Pinpoint the cell where the given text exists, returning its [X, Y] midpoint coordinate. 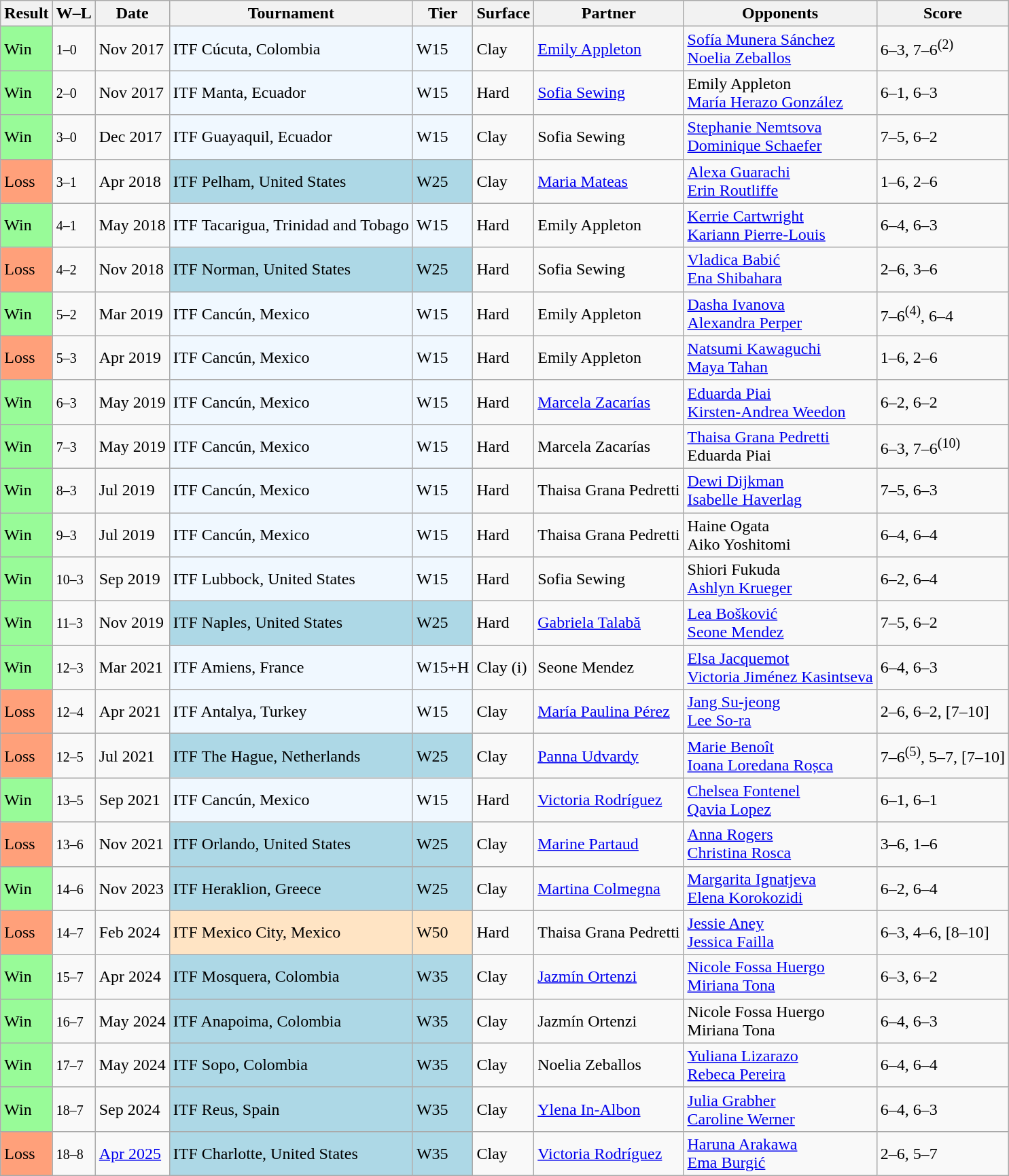
W15+H [443, 667]
ITF Guayaquil, Ecuador [291, 137]
Eduarda Piai Kirsten-Andrea Weedon [780, 402]
3–0 [73, 137]
Mar 2021 [132, 667]
Mar 2019 [132, 314]
Tournament [291, 14]
W–L [73, 14]
Yuliana Lizarazo Rebeca Pereira [780, 1065]
Alexa Guarachi Erin Routliffe [780, 181]
6–3, 7–6(10) [942, 446]
ITF Mosquera, Colombia [291, 977]
ITF Lubbock, United States [291, 579]
María Paulina Pérez [609, 712]
ITF The Hague, Netherlands [291, 755]
Kerrie Cartwright Kariann Pierre-Louis [780, 226]
5–2 [73, 314]
Haine Ogata Aiko Yoshitomi [780, 534]
Nov 2023 [132, 889]
2–6, 5–7 [942, 1154]
2–0 [73, 92]
9–3 [73, 534]
Jul 2021 [132, 755]
Chelsea Fontenel Qavia Lopez [780, 800]
Sep 2024 [132, 1109]
1–0 [73, 49]
Martina Colmegna [609, 889]
Stephanie Nemtsova Dominique Schaefer [780, 137]
ITF Amiens, France [291, 667]
6–3, 6–2 [942, 977]
ITF Charlotte, United States [291, 1154]
ITF Antalya, Turkey [291, 712]
3–6, 1–6 [942, 844]
15–7 [73, 977]
12–3 [73, 667]
Marine Partaud [609, 844]
Score [942, 14]
ITF Naples, United States [291, 624]
ITF Pelham, United States [291, 181]
Dec 2017 [132, 137]
14–6 [73, 889]
Date [132, 14]
ITF Anapoima, Colombia [291, 1020]
3–1 [73, 181]
6–1, 6–1 [942, 800]
Result [26, 14]
Lea Bošković Seone Mendez [780, 624]
2–6, 6–2, [7–10] [942, 712]
Jessie Aney Jessica Failla [780, 932]
Haruna Arakawa Ema Burgić [780, 1154]
Elsa Jacquemot Victoria Jiménez Kasintseva [780, 667]
Jang Su-jeong Lee So-ra [780, 712]
13–6 [73, 844]
Surface [503, 14]
12–4 [73, 712]
Tier [443, 14]
May 2018 [132, 226]
Apr 2021 [132, 712]
Nov 2019 [132, 624]
Noelia Zeballos [609, 1065]
ITF Norman, United States [291, 269]
Maria Mateas [609, 181]
7–6(4), 6–4 [942, 314]
8–3 [73, 491]
Nov 2021 [132, 844]
Dasha Ivanova Alexandra Perper [780, 314]
14–7 [73, 932]
Feb 2024 [132, 932]
2–6, 3–6 [942, 269]
Anna Rogers Christina Rosca [780, 844]
ITF Cúcuta, Colombia [291, 49]
Shiori Fukuda Ashlyn Krueger [780, 579]
ITF Tacarigua, Trinidad and Tobago [291, 226]
ITF Reus, Spain [291, 1109]
Julia Grabher Caroline Werner [780, 1109]
6–3, 7–6(2) [942, 49]
Panna Udvardy [609, 755]
ITF Manta, Ecuador [291, 92]
Dewi Dijkman Isabelle Haverlag [780, 491]
Apr 2018 [132, 181]
ITF Heraklion, Greece [291, 889]
11–3 [73, 624]
16–7 [73, 1020]
W50 [443, 932]
7–6(5), 5–7, [7–10] [942, 755]
Thaisa Grana Pedretti Eduarda Piai [780, 446]
ITF Mexico City, Mexico [291, 932]
ITF Orlando, United States [291, 844]
Sofía Munera Sánchez Noelia Zeballos [780, 49]
Apr 2025 [132, 1154]
6–3 [73, 402]
7–3 [73, 446]
Seone Mendez [609, 667]
Gabriela Talabă [609, 624]
Margarita Ignatjeva Elena Korokozidi [780, 889]
6–3, 4–6, [8–10] [942, 932]
4–1 [73, 226]
Apr 2019 [132, 357]
Vladica Babić Ena Shibahara [780, 269]
Emily Appleton María Herazo González [780, 92]
ITF Sopo, Colombia [291, 1065]
17–7 [73, 1065]
Natsumi Kawaguchi Maya Tahan [780, 357]
Clay (i) [503, 667]
Marie Benoît Ioana Loredana Roșca [780, 755]
18–7 [73, 1109]
Partner [609, 14]
13–5 [73, 800]
10–3 [73, 579]
Opponents [780, 14]
7–5, 6–3 [942, 491]
4–2 [73, 269]
Apr 2024 [132, 977]
6–1, 6–3 [942, 92]
12–5 [73, 755]
Sep 2021 [132, 800]
Nov 2018 [132, 269]
Ylena In-Albon [609, 1109]
6–2, 6–2 [942, 402]
5–3 [73, 357]
18–8 [73, 1154]
Sep 2019 [132, 579]
